Capture the cell that displays the provided text and extract its (X, Y) central coordinate. 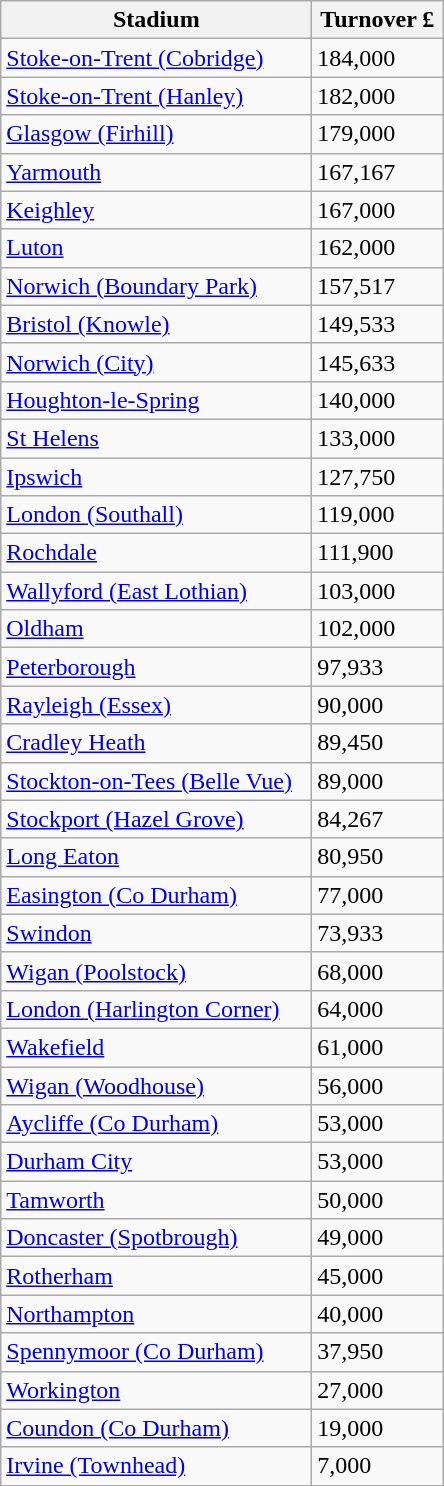
Irvine (Townhead) (156, 1466)
90,000 (378, 705)
Long Eaton (156, 857)
157,517 (378, 286)
Wigan (Woodhouse) (156, 1085)
89,000 (378, 781)
Wakefield (156, 1047)
7,000 (378, 1466)
Stadium (156, 20)
145,633 (378, 362)
Oldham (156, 629)
182,000 (378, 96)
Coundon (Co Durham) (156, 1428)
Easington (Co Durham) (156, 895)
19,000 (378, 1428)
Glasgow (Firhill) (156, 134)
73,933 (378, 933)
184,000 (378, 58)
37,950 (378, 1352)
102,000 (378, 629)
Stoke-on-Trent (Cobridge) (156, 58)
Rayleigh (Essex) (156, 705)
Swindon (156, 933)
45,000 (378, 1276)
London (Southall) (156, 515)
Houghton-le-Spring (156, 400)
Yarmouth (156, 172)
97,933 (378, 667)
89,450 (378, 743)
Stockton-on-Tees (Belle Vue) (156, 781)
Cradley Heath (156, 743)
Peterborough (156, 667)
Ipswich (156, 477)
149,533 (378, 324)
119,000 (378, 515)
179,000 (378, 134)
Turnover £ (378, 20)
Bristol (Knowle) (156, 324)
Norwich (City) (156, 362)
80,950 (378, 857)
77,000 (378, 895)
London (Harlington Corner) (156, 1009)
167,167 (378, 172)
Wallyford (East Lothian) (156, 591)
68,000 (378, 971)
Tamworth (156, 1200)
Keighley (156, 210)
Aycliffe (Co Durham) (156, 1124)
27,000 (378, 1390)
Stoke-on-Trent (Hanley) (156, 96)
Rotherham (156, 1276)
84,267 (378, 819)
140,000 (378, 400)
50,000 (378, 1200)
Luton (156, 248)
Durham City (156, 1162)
Northampton (156, 1314)
162,000 (378, 248)
56,000 (378, 1085)
40,000 (378, 1314)
Workington (156, 1390)
111,900 (378, 553)
49,000 (378, 1238)
Rochdale (156, 553)
St Helens (156, 438)
Wigan (Poolstock) (156, 971)
Spennymoor (Co Durham) (156, 1352)
133,000 (378, 438)
Norwich (Boundary Park) (156, 286)
64,000 (378, 1009)
127,750 (378, 477)
167,000 (378, 210)
Stockport (Hazel Grove) (156, 819)
Doncaster (Spotbrough) (156, 1238)
103,000 (378, 591)
61,000 (378, 1047)
